Locate the cell with the specified text and output its (X, Y) center coordinate. 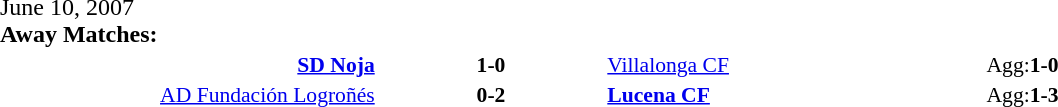
Villalonga CF (795, 64)
1-0 (492, 64)
